Detect which cell encompasses the target text, then output its (X, Y) center coordinate. 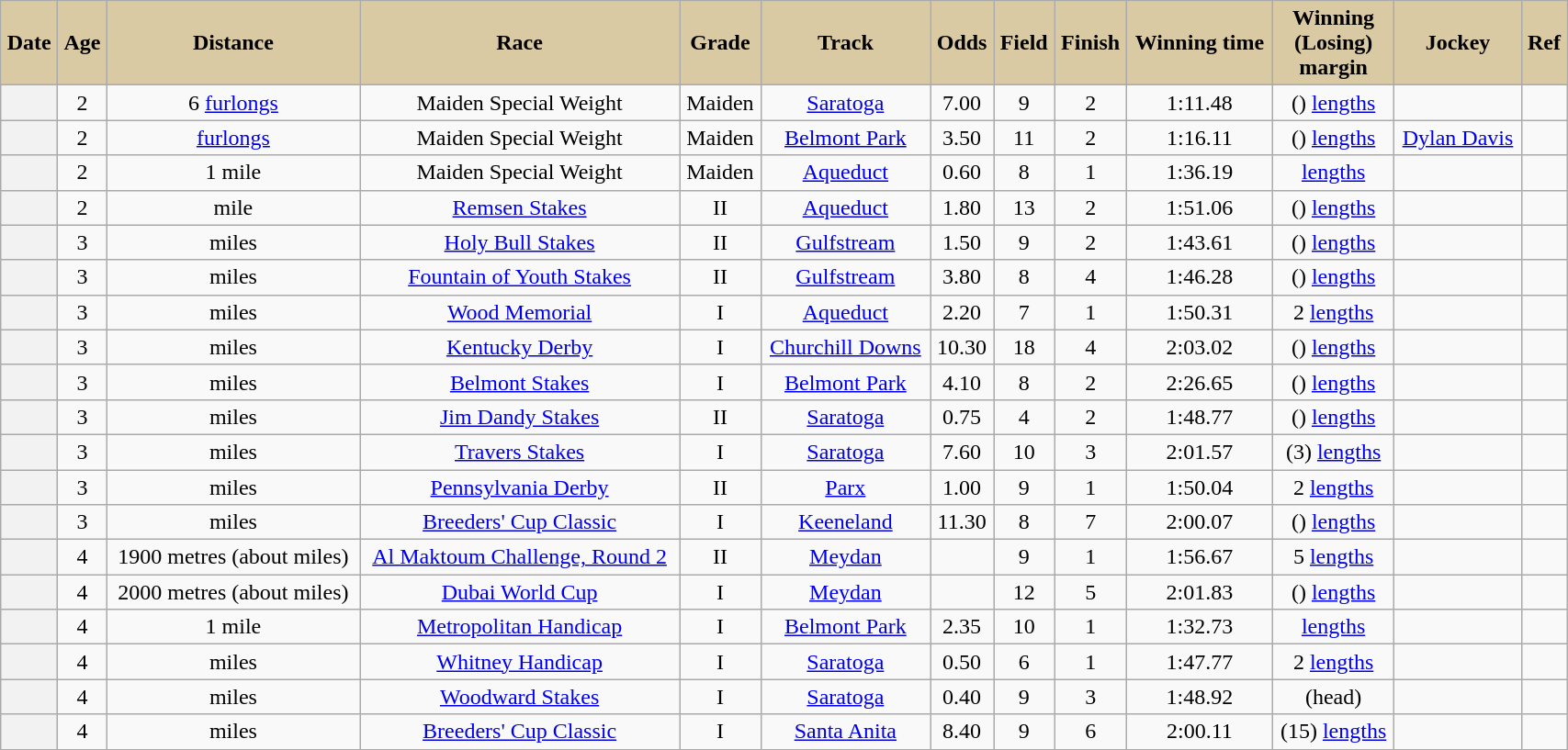
furlongs (233, 138)
Santa Anita (845, 732)
1:46.28 (1200, 277)
(head) (1334, 697)
1:48.92 (1200, 697)
Distance (233, 43)
4.10 (963, 382)
1:43.61 (1200, 242)
2:26.65 (1200, 382)
0.60 (963, 173)
Kentucky Derby (520, 347)
Dylan Davis (1458, 138)
mile (233, 207)
1.50 (963, 242)
1:48.77 (1200, 417)
Field (1024, 43)
1:56.67 (1200, 557)
7.60 (963, 452)
Al Maktoum Challenge, Round 2 (520, 557)
11 (1024, 138)
Jim Dandy Stakes (520, 417)
13 (1024, 207)
Grade (720, 43)
Date (29, 43)
Finish (1091, 43)
1:11.48 (1200, 103)
(3) lengths (1334, 452)
0.50 (963, 662)
Pennsylvania Derby (520, 487)
2:03.02 (1200, 347)
Parx (845, 487)
7.00 (963, 103)
2.35 (963, 627)
0.40 (963, 697)
1900 metres (about miles) (233, 557)
Winning(Losing)margin (1334, 43)
Metropolitan Handicap (520, 627)
2000 metres (about miles) (233, 592)
10.30 (963, 347)
Woodward Stakes (520, 697)
1.80 (963, 207)
Fountain of Youth Stakes (520, 277)
Belmont Stakes (520, 382)
Churchill Downs (845, 347)
Race (520, 43)
18 (1024, 347)
8.40 (963, 732)
(15) lengths (1334, 732)
11.30 (963, 522)
1:50.04 (1200, 487)
2:00.07 (1200, 522)
12 (1024, 592)
Track (845, 43)
1:51.06 (1200, 207)
3.50 (963, 138)
Keeneland (845, 522)
Ref (1544, 43)
2:01.83 (1200, 592)
2:00.11 (1200, 732)
1.00 (963, 487)
5 (1091, 592)
Odds (963, 43)
Wood Memorial (520, 312)
Age (83, 43)
Jockey (1458, 43)
3.80 (963, 277)
1:36.19 (1200, 173)
Remsen Stakes (520, 207)
2:01.57 (1200, 452)
6 furlongs (233, 103)
Whitney Handicap (520, 662)
1:47.77 (1200, 662)
5 lengths (1334, 557)
1:16.11 (1200, 138)
Winning time (1200, 43)
2.20 (963, 312)
Dubai World Cup (520, 592)
0.75 (963, 417)
1:32.73 (1200, 627)
Holy Bull Stakes (520, 242)
1:50.31 (1200, 312)
Travers Stakes (520, 452)
